Pinpoint the cell where the given text exists, returning its (x, y) midpoint coordinate. 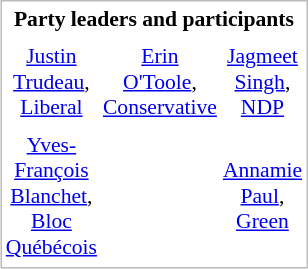
Erin O'Toole,Conservative (160, 82)
Annamie Paul,Green (262, 195)
Party leaders and participants (154, 18)
Jagmeet Singh,NDP (262, 82)
Yves-François Blanchet,Bloc Québécois (51, 195)
Justin Trudeau,Liberal (51, 82)
